Scan for the cell matching the given text and deliver its (x, y) coordinate at center. 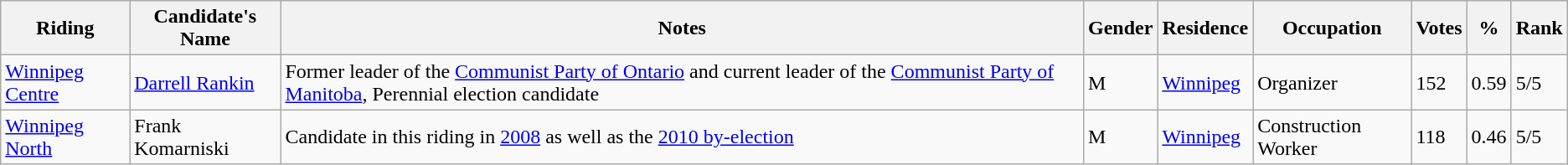
Winnipeg North (65, 137)
0.59 (1489, 82)
Organizer (1332, 82)
Frank Komarniski (205, 137)
Candidate in this riding in 2008 as well as the 2010 by-election (682, 137)
Riding (65, 28)
% (1489, 28)
Residence (1205, 28)
Winnipeg Centre (65, 82)
Darrell Rankin (205, 82)
118 (1439, 137)
Occupation (1332, 28)
Notes (682, 28)
Former leader of the Communist Party of Ontario and current leader of the Communist Party of Manitoba, Perennial election candidate (682, 82)
0.46 (1489, 137)
Rank (1540, 28)
Candidate's Name (205, 28)
152 (1439, 82)
Votes (1439, 28)
Construction Worker (1332, 137)
Gender (1121, 28)
